From the cell containing the given text, extract its center point as (x, y) coordinate. 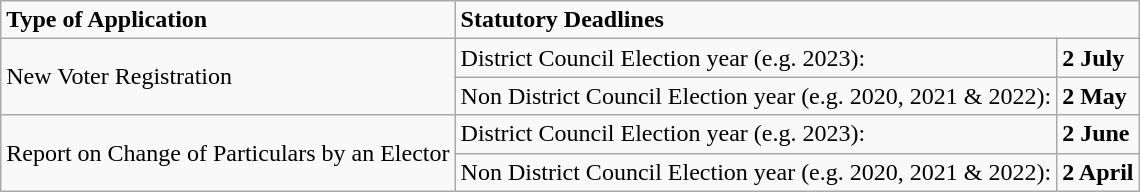
2 April (1098, 172)
2 May (1098, 96)
2 June (1098, 134)
2 July (1098, 58)
Type of Application (228, 20)
Report on Change of Particulars by an Elector (228, 153)
Statutory Deadlines (797, 20)
New Voter Registration (228, 77)
